Return the (X, Y) coordinate for the center point of the cell that contains the specified text.  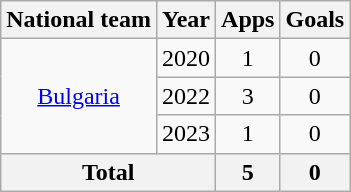
3 (248, 96)
2023 (186, 134)
National team (79, 20)
Total (108, 172)
Year (186, 20)
Goals (315, 20)
2020 (186, 58)
Apps (248, 20)
Bulgaria (79, 96)
2022 (186, 96)
5 (248, 172)
